Pinpoint the cell where the given text exists, returning its [x, y] midpoint coordinate. 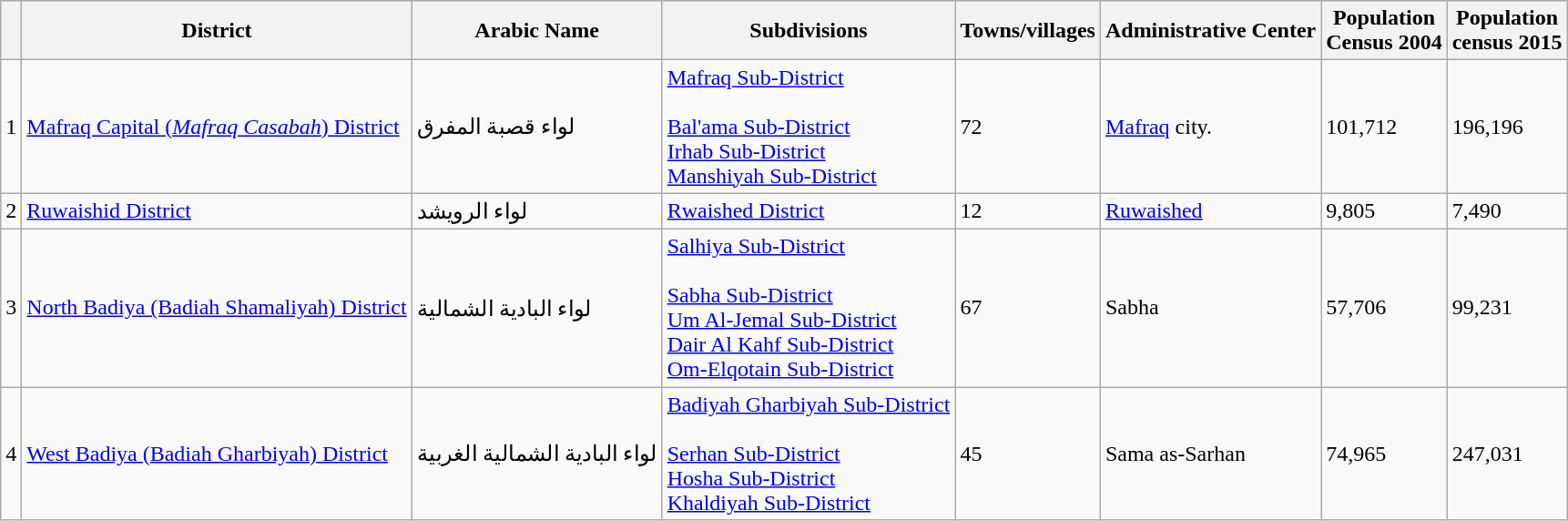
لواء البادية الشمالية [537, 308]
Towns/villages [1028, 31]
لواء البادية الشمالية الغربية [537, 453]
4 [11, 453]
Mafraq Capital (Mafraq Casabah) District [217, 127]
لواء الرويشد [537, 211]
Salhiya Sub-DistrictSabha Sub-District Um Al-Jemal Sub-District Dair Al Kahf Sub-District Om-Elqotain Sub-District [809, 308]
Rwaished District [809, 211]
North Badiya (Badiah Shamaliyah) District [217, 308]
Administrative Center [1210, 31]
1 [11, 127]
West Badiya (Badiah Gharbiyah) District [217, 453]
Populationcensus 2015 [1507, 31]
12 [1028, 211]
3 [11, 308]
Subdivisions [809, 31]
99,231 [1507, 308]
Ruwaishid District [217, 211]
7,490 [1507, 211]
9,805 [1384, 211]
لواء قصبة المفرق [537, 127]
Arabic Name [537, 31]
Sama as-Sarhan [1210, 453]
Mafraq Sub-DistrictBal'ama Sub-District Irhab Sub-District Manshiyah Sub-District [809, 127]
PopulationCensus 2004 [1384, 31]
57,706 [1384, 308]
74,965 [1384, 453]
72 [1028, 127]
Mafraq city. [1210, 127]
2 [11, 211]
Ruwaished [1210, 211]
247,031 [1507, 453]
Sabha [1210, 308]
67 [1028, 308]
196,196 [1507, 127]
Badiyah Gharbiyah Sub-DistrictSerhan Sub-District Hosha Sub-District Khaldiyah Sub-District [809, 453]
45 [1028, 453]
101,712 [1384, 127]
District [217, 31]
